Provide the (x, y) coordinate of the cell's center where the given text is located.  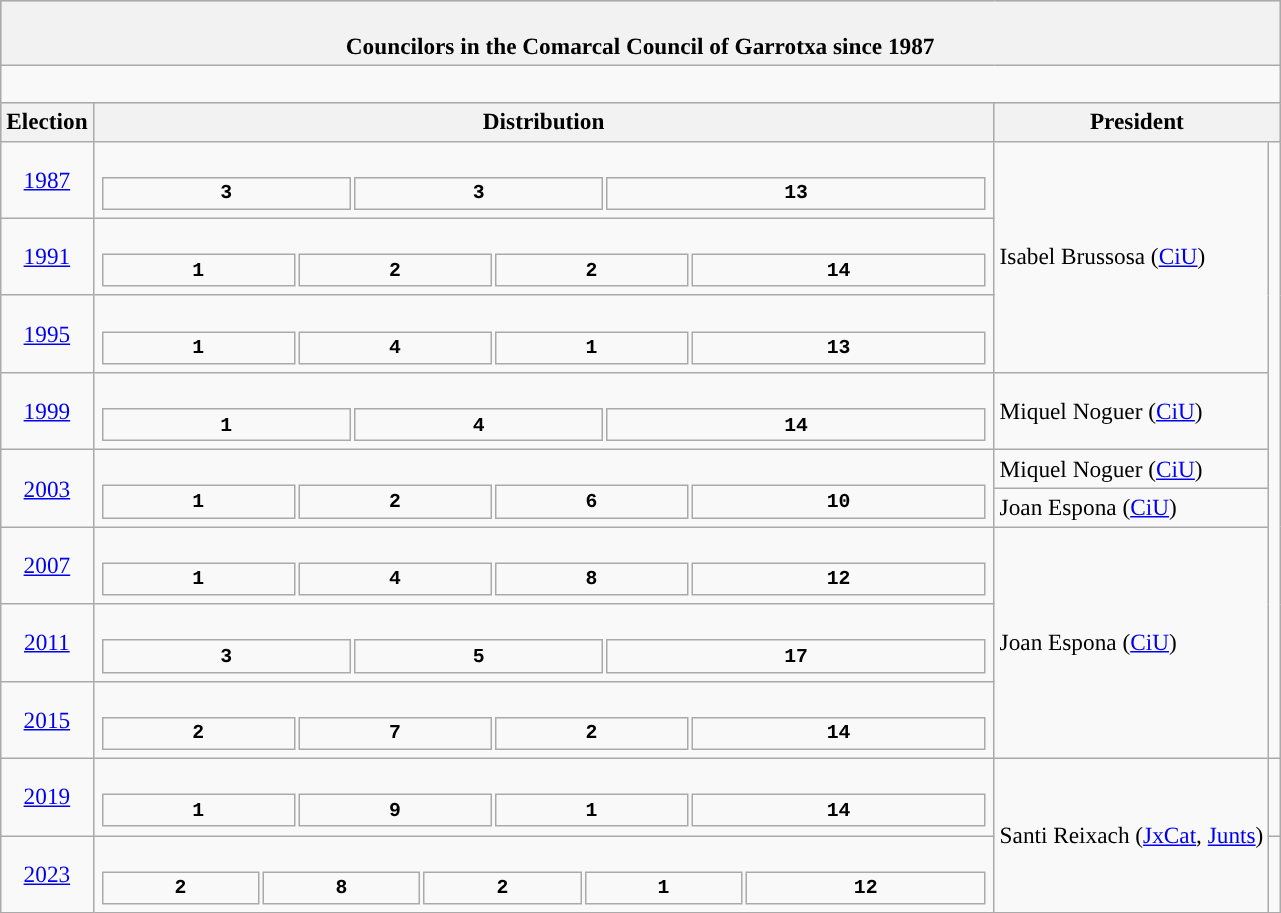
9 (395, 810)
2019 (47, 796)
17 (796, 656)
6 (592, 502)
3 3 13 (544, 180)
1999 (47, 410)
1 4 8 12 (544, 564)
2 7 2 14 (544, 720)
10 (838, 502)
1987 (47, 180)
1 4 1 13 (544, 334)
Santi Reixach (JxCat, Junts) (1132, 835)
2003 (47, 488)
1 2 6 10 (544, 488)
Distribution (544, 122)
Isabel Brussosa (CiU) (1132, 256)
2023 (47, 874)
2 8 2 1 12 (544, 874)
7 (395, 732)
1 4 14 (544, 410)
2011 (47, 642)
Election (47, 122)
Councilors in the Comarcal Council of Garrotxa since 1987 (640, 32)
2015 (47, 720)
1995 (47, 334)
1 9 1 14 (544, 796)
1 2 2 14 (544, 256)
President (1136, 122)
2007 (47, 564)
3 5 17 (544, 642)
5 (478, 656)
1991 (47, 256)
